For the text-containing cell, return its midpoint in [X, Y] coordinate format. 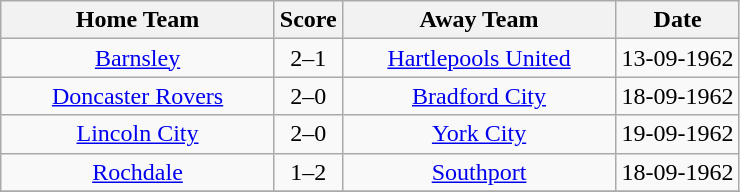
Home Team [138, 20]
19-09-1962 [678, 134]
1–2 [308, 172]
Bradford City [479, 96]
2–1 [308, 58]
Hartlepools United [479, 58]
Date [678, 20]
Score [308, 20]
Away Team [479, 20]
Barnsley [138, 58]
Southport [479, 172]
Rochdale [138, 172]
13-09-1962 [678, 58]
Lincoln City [138, 134]
York City [479, 134]
Doncaster Rovers [138, 96]
